Output the (X, Y) coordinate of the center of the cell containing the given text.  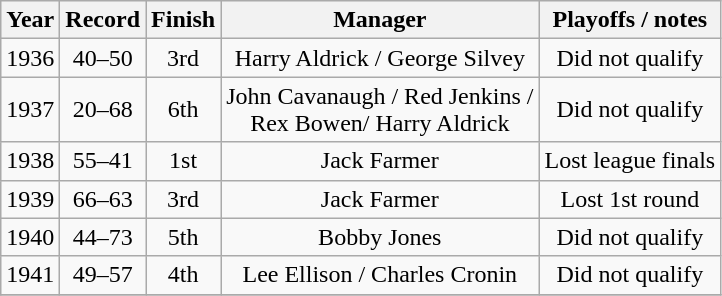
5th (184, 237)
44–73 (103, 237)
40–50 (103, 58)
Year (30, 20)
1941 (30, 275)
Lost 1st round (630, 199)
66–63 (103, 199)
20–68 (103, 110)
4th (184, 275)
Record (103, 20)
1st (184, 161)
1938 (30, 161)
1939 (30, 199)
1937 (30, 110)
Lee Ellison / Charles Cronin (380, 275)
Bobby Jones (380, 237)
Lost league finals (630, 161)
Harry Aldrick / George Silvey (380, 58)
49–57 (103, 275)
Playoffs / notes (630, 20)
John Cavanaugh / Red Jenkins / Rex Bowen/ Harry Aldrick (380, 110)
Manager (380, 20)
Finish (184, 20)
55–41 (103, 161)
6th (184, 110)
1940 (30, 237)
1936 (30, 58)
